Locate the cell with the specified text and output its [x, y] center coordinate. 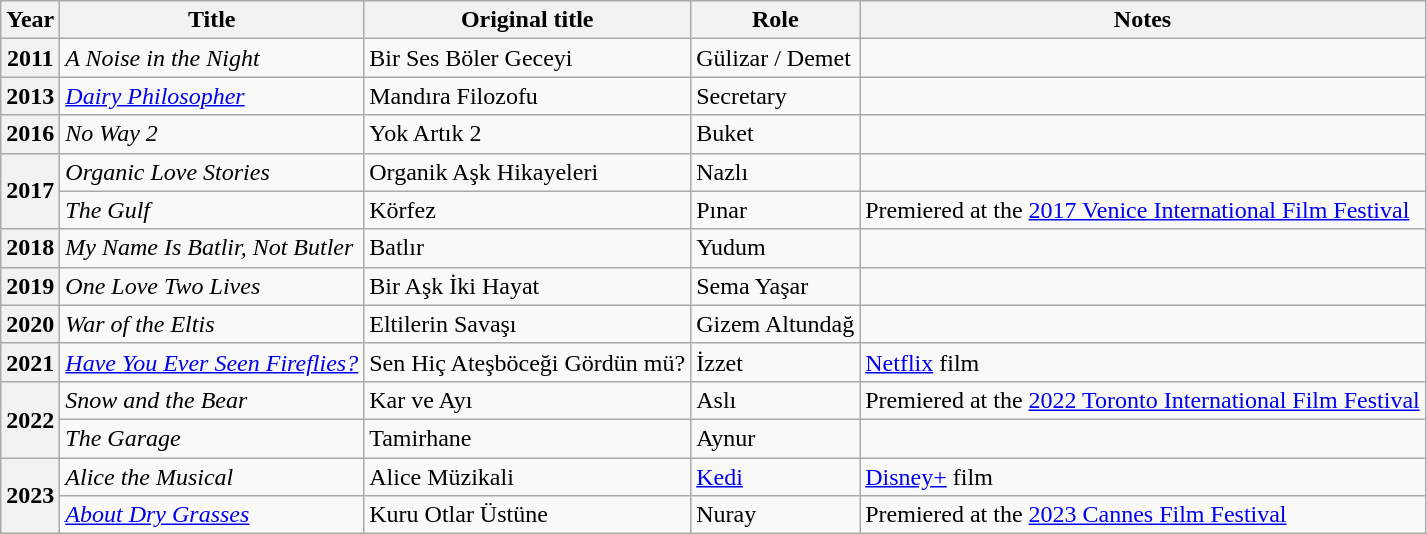
Sen Hiç Ateşböceği Gördün mü? [528, 362]
Premiered at the 2017 Venice International Film Festival [1143, 210]
Gülizar / Demet [776, 58]
A Noise in the Night [212, 58]
No Way 2 [212, 134]
Batlır [528, 248]
Yudum [776, 248]
Premiered at the 2022 Toronto International Film Festival [1143, 400]
The Gulf [212, 210]
Snow and the Bear [212, 400]
Role [776, 20]
Bir Aşk İki Hayat [528, 286]
2011 [30, 58]
2016 [30, 134]
Secretary [776, 96]
Original title [528, 20]
2023 [30, 496]
The Garage [212, 438]
Premiered at the 2023 Cannes Film Festival [1143, 515]
Alice the Musical [212, 477]
İzzet [776, 362]
Bir Ses Böler Geceyi [528, 58]
Title [212, 20]
Pınar [776, 210]
About Dry Grasses [212, 515]
Netflix film [1143, 362]
Aslı [776, 400]
Nuray [776, 515]
2021 [30, 362]
2019 [30, 286]
Buket [776, 134]
Mandıra Filozofu [528, 96]
Kedi [776, 477]
2013 [30, 96]
War of the Eltis [212, 324]
My Name Is Batlir, Not Butler [212, 248]
One Love Two Lives [212, 286]
Sema Yaşar [776, 286]
Tamirhane [528, 438]
2020 [30, 324]
Körfez [528, 210]
Disney+ film [1143, 477]
Year [30, 20]
Have You Ever Seen Fireflies? [212, 362]
Yok Artık 2 [528, 134]
Kar ve Ayı [528, 400]
Nazlı [776, 172]
2017 [30, 191]
Organik Aşk Hikayeleri [528, 172]
Organic Love Stories [212, 172]
Alice Müzikali [528, 477]
Notes [1143, 20]
2018 [30, 248]
Eltilerin Savaşı [528, 324]
Kuru Otlar Üstüne [528, 515]
Dairy Philosopher [212, 96]
Aynur [776, 438]
2022 [30, 419]
Gizem Altundağ [776, 324]
